Extract the (X, Y) coordinate from the center of the cell holding the provided text.  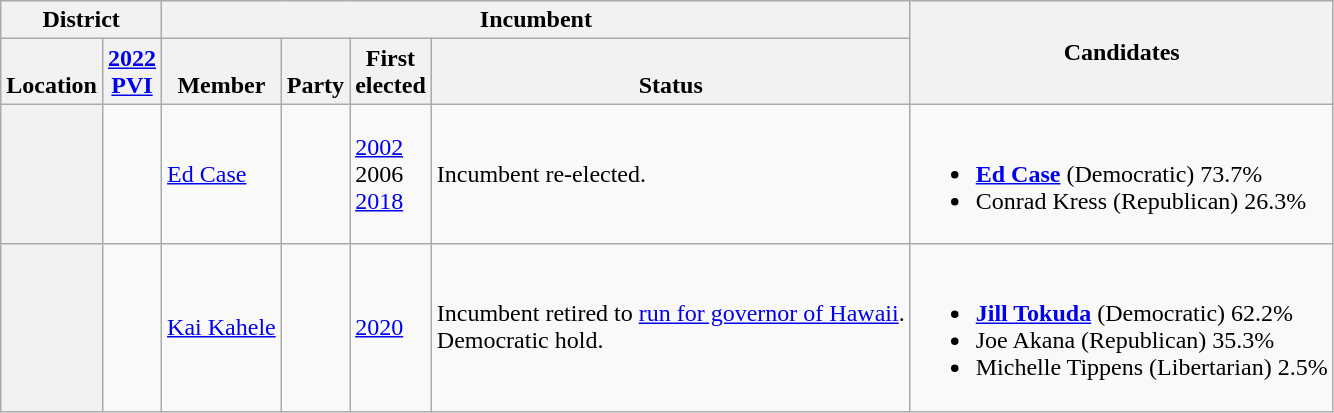
Kai Kahele (222, 328)
2020 (391, 328)
2022PVI (132, 72)
Candidates (1122, 52)
Jill Tokuda (Democratic) 62.2%Joe Akana (Republican) 35.3%Michelle Tippens (Libertarian) 2.5% (1122, 328)
Incumbent retired to run for governor of Hawaii.Democratic hold. (670, 328)
Status (670, 72)
Firstelected (391, 72)
2002 2006 2018 (391, 174)
Incumbent re-elected. (670, 174)
Member (222, 72)
Ed Case (Democratic) 73.7%Conrad Kress (Republican) 26.3% (1122, 174)
District (82, 20)
Ed Case (222, 174)
Party (315, 72)
Incumbent (536, 20)
Location (52, 72)
